Find where the given text appears and provide that cell's center as [X, Y] coordinate. 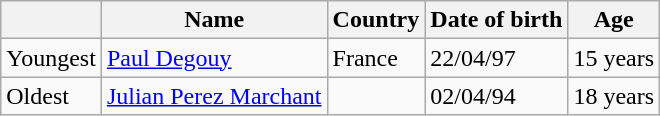
France [376, 58]
Name [214, 20]
Date of birth [496, 20]
Paul Degouy [214, 58]
02/04/94 [496, 96]
18 years [614, 96]
Age [614, 20]
Youngest [52, 58]
Country [376, 20]
Oldest [52, 96]
22/04/97 [496, 58]
Julian Perez Marchant [214, 96]
15 years [614, 58]
